Determine the (X, Y) coordinate at the center of the cell enclosing the given text.  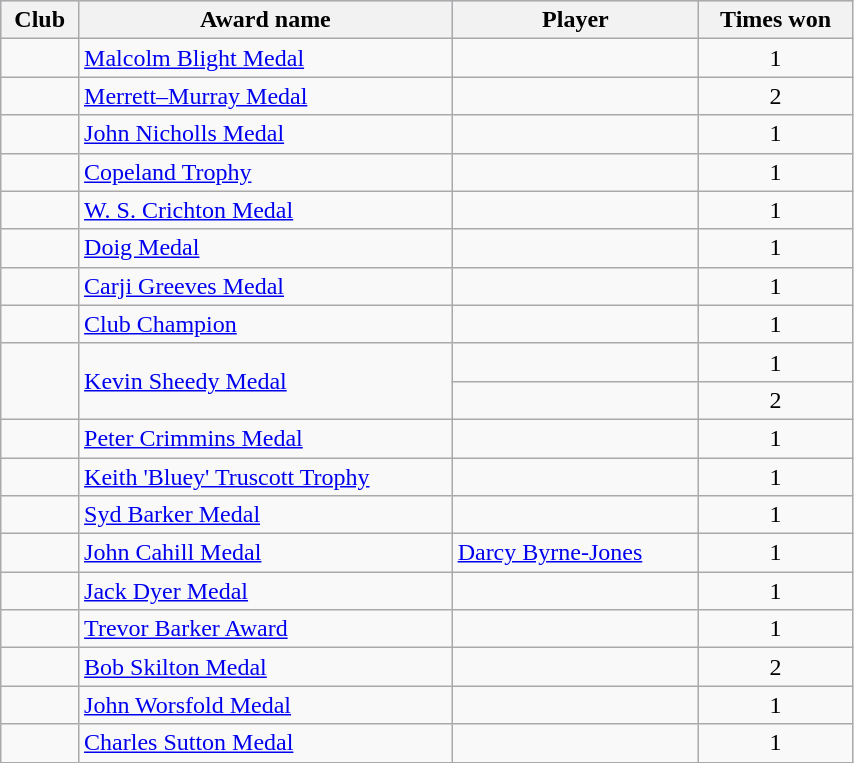
John Cahill Medal (266, 553)
Merrett–Murray Medal (266, 96)
John Worsfold Medal (266, 705)
Darcy Byrne-Jones (576, 553)
W. S. Crichton Medal (266, 210)
Syd Barker Medal (266, 515)
Club (40, 20)
Charles Sutton Medal (266, 743)
Player (576, 20)
Keith 'Bluey' Truscott Trophy (266, 477)
Carji Greeves Medal (266, 286)
Malcolm Blight Medal (266, 58)
Award name (266, 20)
Kevin Sheedy Medal (266, 381)
Trevor Barker Award (266, 629)
Copeland Trophy (266, 172)
Club Champion (266, 324)
Bob Skilton Medal (266, 667)
Peter Crimmins Medal (266, 438)
John Nicholls Medal (266, 134)
Times won (776, 20)
Doig Medal (266, 248)
Jack Dyer Medal (266, 591)
